Capture the cell that displays the provided text and extract its [x, y] central coordinate. 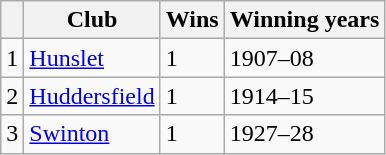
Winning years [304, 20]
Huddersfield [92, 96]
Hunslet [92, 58]
Swinton [92, 134]
1907–08 [304, 58]
Wins [192, 20]
Club [92, 20]
3 [12, 134]
1927–28 [304, 134]
2 [12, 96]
1914–15 [304, 96]
